For the text-containing cell, return its midpoint in (X, Y) coordinate format. 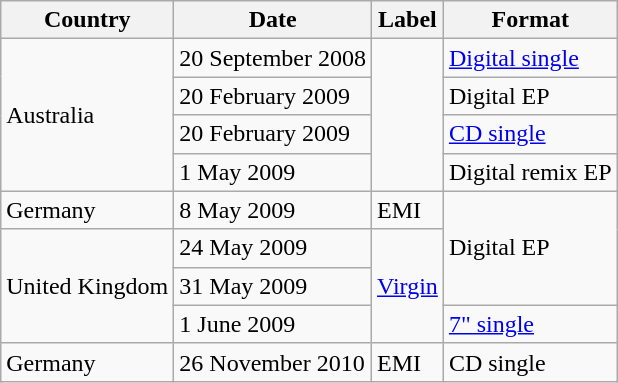
Australia (88, 115)
Country (88, 20)
26 November 2010 (273, 362)
Format (530, 20)
Virgin (408, 286)
7" single (530, 324)
Label (408, 20)
United Kingdom (88, 286)
1 May 2009 (273, 172)
Digital remix EP (530, 172)
24 May 2009 (273, 248)
1 June 2009 (273, 324)
31 May 2009 (273, 286)
Date (273, 20)
8 May 2009 (273, 210)
Digital single (530, 58)
20 September 2008 (273, 58)
